For the text-containing cell, return its midpoint in (X, Y) coordinate format. 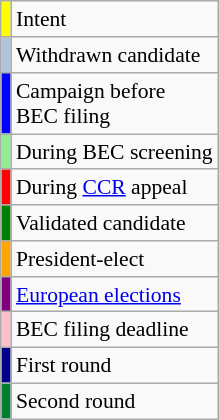
Second round (114, 401)
Withdrawn candidate (114, 55)
During BEC screening (114, 152)
During CCR appeal (114, 187)
European elections (114, 294)
First round (114, 365)
Validated candidate (114, 223)
BEC filing deadline (114, 330)
Intent (114, 19)
Campaign beforeBEC filing (114, 104)
President-elect (114, 259)
